Return [x, y] of the center of cell containing provided text 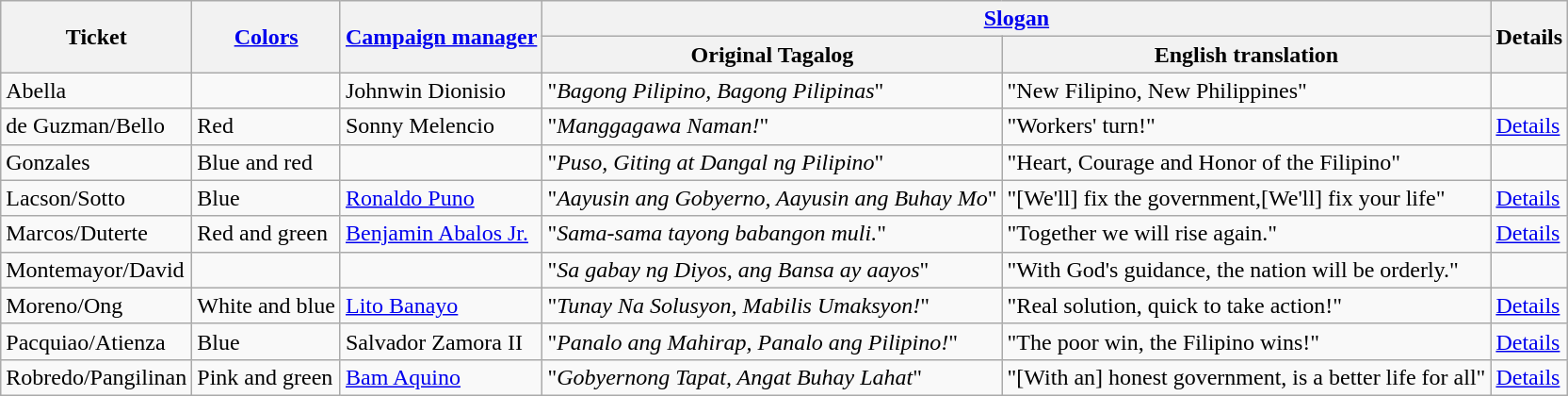
"Heart, Courage and Honor of the Filipino" [1247, 162]
"Sama-sama tayong babangon muli." [772, 234]
Moreno/Ong [96, 305]
Gonzales [96, 162]
Sonny Melencio [441, 126]
"The poor win, the Filipino wins!" [1247, 341]
"Together we will rise again." [1247, 234]
"Manggagawa Naman!" [772, 126]
"Puso, Giting at Dangal ng Pilipino" [772, 162]
Red and green [267, 234]
"Tunay Na Solusyon, Mabilis Umaksyon!" [772, 305]
Original Tagalog [772, 55]
Lito Banayo [441, 305]
Johnwin Dionisio [441, 91]
"New Filipino, New Philippines" [1247, 91]
"Panalo ang Mahirap, Panalo ang Pilipino!" [772, 341]
"[We'll] fix the government,[We'll] fix your life" [1247, 198]
Abella [96, 91]
Lacson/Sotto [96, 198]
Robredo/Pangilinan [96, 377]
Pacquiao/Atienza [96, 341]
"With God's guidance, the nation will be orderly." [1247, 270]
Pink and green [267, 377]
Ronaldo Puno [441, 198]
Ticket [96, 37]
Montemayor/David [96, 270]
"Aayusin ang Gobyerno, Aayusin ang Buhay Mo" [772, 198]
de Guzman/Bello [96, 126]
Campaign manager [441, 37]
English translation [1247, 55]
"Real solution, quick to take action!" [1247, 305]
Bam Aquino [441, 377]
Salvador Zamora II [441, 341]
Slogan [1017, 19]
"[With an] honest government, is a better life for all" [1247, 377]
Red [267, 126]
"Workers' turn!" [1247, 126]
Marcos/Duterte [96, 234]
Blue and red [267, 162]
"Bagong Pilipino, Bagong Pilipinas" [772, 91]
White and blue [267, 305]
"Sa gabay ng Diyos, ang Bansa ay aayos" [772, 270]
Benjamin Abalos Jr. [441, 234]
Colors [267, 37]
"Gobyernong Tapat, Angat Buhay Lahat" [772, 377]
